Search for the cell housing the specified text and yield its [x, y] center coordinate. 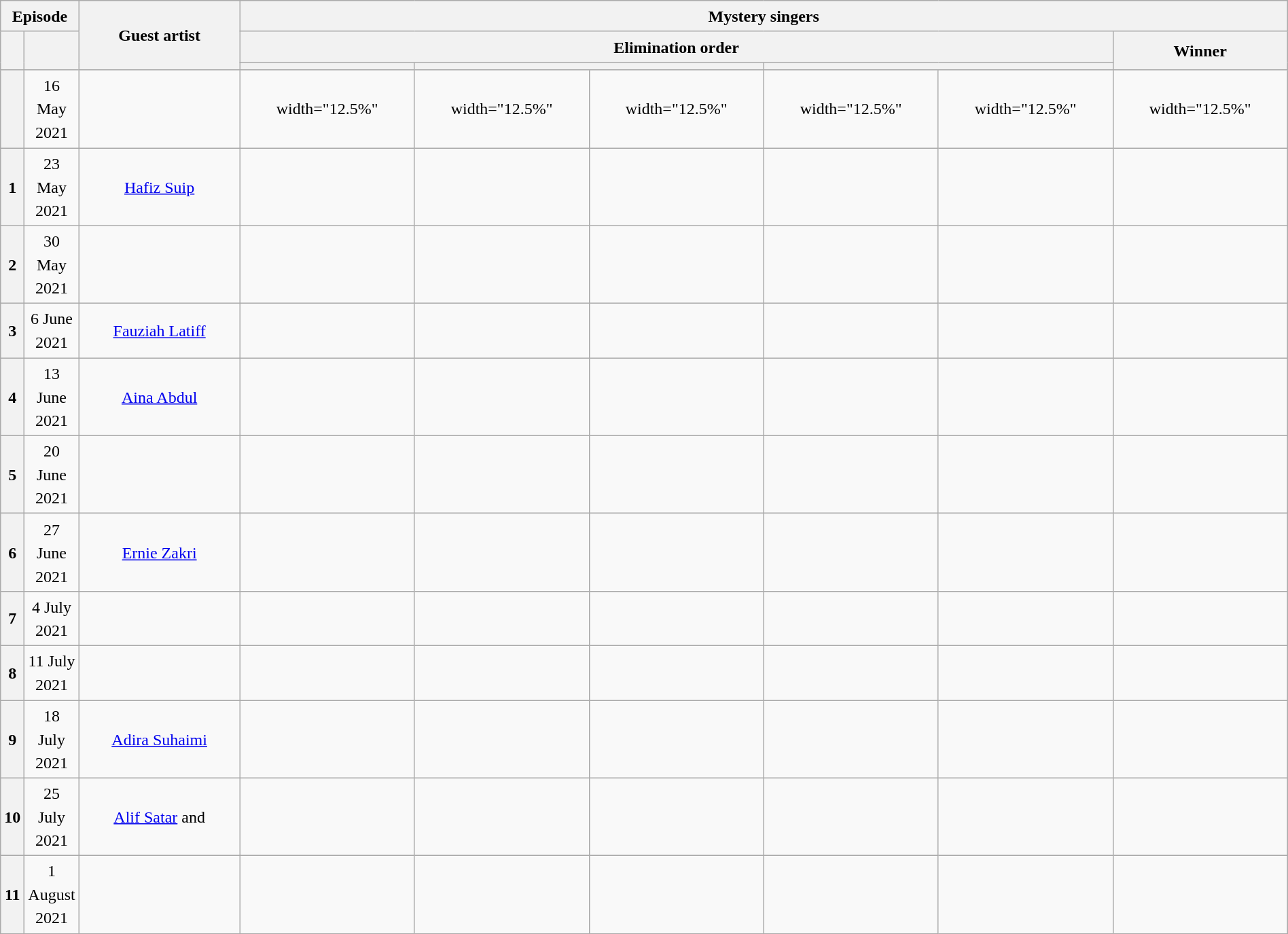
25 July 2021 [52, 816]
8 [12, 672]
23 May 2021 [52, 187]
27 June 2021 [52, 553]
7 [12, 618]
10 [12, 816]
3 [12, 331]
Mystery singers [764, 16]
4 July 2021 [52, 618]
Winner [1200, 50]
4 [12, 397]
9 [12, 739]
6 June 2021 [52, 331]
6 [12, 553]
1 August 2021 [52, 895]
1 [12, 187]
Elimination order [677, 47]
13 June 2021 [52, 397]
18 July 2021 [52, 739]
Hafiz Suip [159, 187]
30 May 2021 [52, 265]
Episode [39, 16]
11 July 2021 [52, 672]
Alif Satar and [159, 816]
20 June 2021 [52, 474]
16 May 2021 [52, 109]
Guest artist [159, 35]
Ernie Zakri [159, 553]
Aina Abdul [159, 397]
5 [12, 474]
Fauziah Latiff [159, 331]
2 [12, 265]
11 [12, 895]
Adira Suhaimi [159, 739]
